Return (X, Y) of the center of cell containing provided text 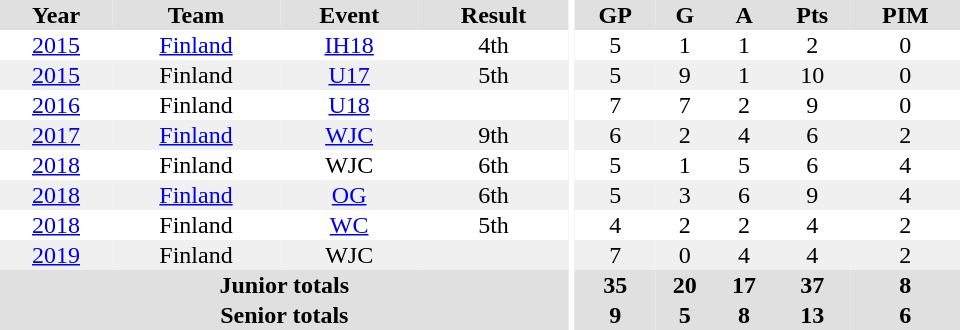
Event (349, 15)
U18 (349, 105)
G (684, 15)
GP (615, 15)
Junior totals (284, 285)
Year (56, 15)
WC (349, 225)
Senior totals (284, 315)
2016 (56, 105)
10 (812, 75)
9th (493, 135)
2019 (56, 255)
Pts (812, 15)
3 (684, 195)
U17 (349, 75)
20 (684, 285)
A (744, 15)
Team (196, 15)
PIM (906, 15)
OG (349, 195)
37 (812, 285)
IH18 (349, 45)
4th (493, 45)
Result (493, 15)
13 (812, 315)
2017 (56, 135)
17 (744, 285)
35 (615, 285)
